Determine the (x, y) coordinate at the center of the cell enclosing the given text.  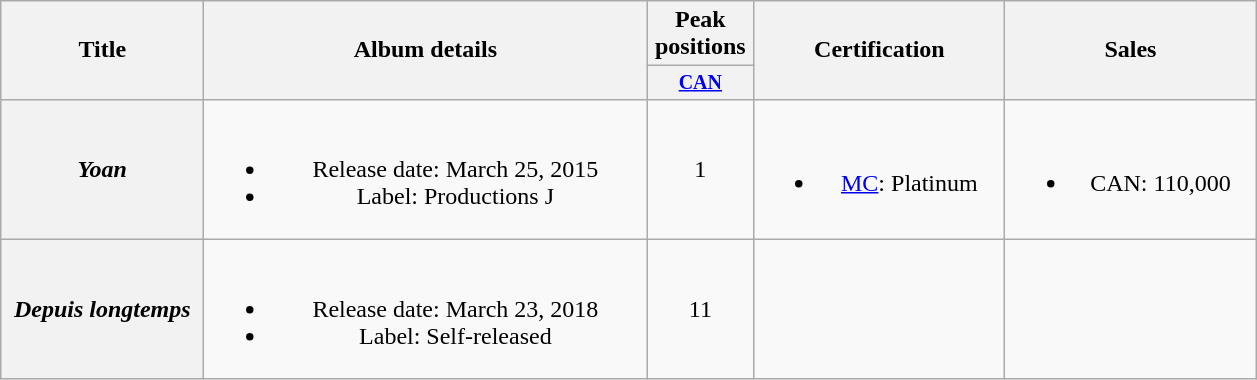
1 (700, 169)
Release date: March 25, 2015Label: Productions J (426, 169)
CAN (700, 82)
Depuis longtemps (102, 309)
Peak positions (700, 34)
CAN: 110,000 (1130, 169)
Title (102, 50)
Sales (1130, 50)
11 (700, 309)
Yoan (102, 169)
Album details (426, 50)
MC: Platinum (880, 169)
Release date: March 23, 2018Label: Self-released (426, 309)
Certification (880, 50)
